Find where the given text appears and provide that cell's center as [X, Y] coordinate. 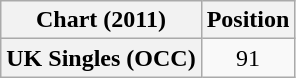
UK Singles (OCC) [101, 58]
Chart (2011) [101, 20]
91 [248, 58]
Position [248, 20]
